Output the [X, Y] coordinate of the center of the cell containing the given text.  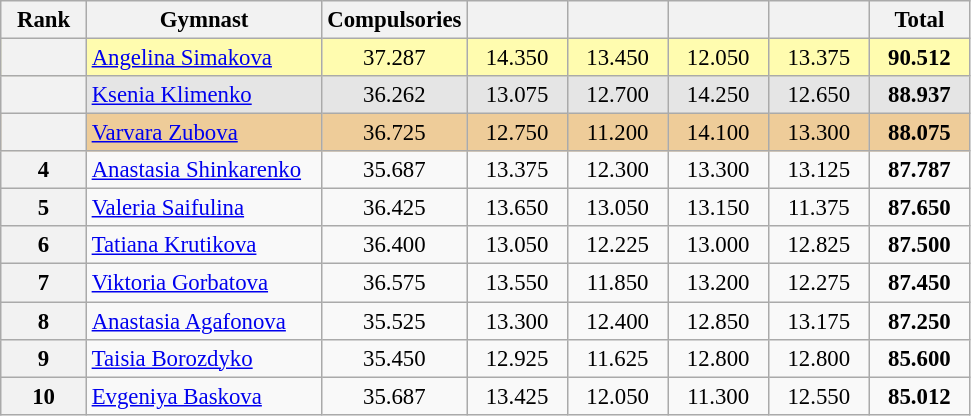
35.525 [394, 321]
36.575 [394, 283]
87.500 [920, 245]
36.425 [394, 208]
Valeria Saifulina [204, 208]
10 [44, 396]
87.250 [920, 321]
Tatiana Krutikova [204, 245]
35.450 [394, 358]
7 [44, 283]
13.550 [518, 283]
12.225 [618, 245]
Varvara Zubova [204, 133]
Viktoria Gorbatova [204, 283]
36.400 [394, 245]
4 [44, 170]
90.512 [920, 58]
88.075 [920, 133]
14.350 [518, 58]
12.650 [818, 95]
14.250 [718, 95]
36.262 [394, 95]
12.550 [818, 396]
88.937 [920, 95]
13.175 [818, 321]
12.850 [718, 321]
11.200 [618, 133]
36.725 [394, 133]
9 [44, 358]
12.925 [518, 358]
12.825 [818, 245]
85.600 [920, 358]
13.000 [718, 245]
13.150 [718, 208]
87.450 [920, 283]
12.400 [618, 321]
85.012 [920, 396]
13.200 [718, 283]
37.287 [394, 58]
87.787 [920, 170]
11.375 [818, 208]
Evgeniya Baskova [204, 396]
14.100 [718, 133]
Compulsories [394, 20]
11.300 [718, 396]
13.450 [618, 58]
87.650 [920, 208]
13.650 [518, 208]
Taisia Borozdyko [204, 358]
12.700 [618, 95]
12.750 [518, 133]
12.300 [618, 170]
13.125 [818, 170]
Anastasia Agafonova [204, 321]
11.850 [618, 283]
Gymnast [204, 20]
13.075 [518, 95]
11.625 [618, 358]
13.425 [518, 396]
6 [44, 245]
5 [44, 208]
12.275 [818, 283]
Angelina Simakova [204, 58]
Anastasia Shinkarenko [204, 170]
Ksenia Klimenko [204, 95]
Total [920, 20]
8 [44, 321]
Rank [44, 20]
